Provide the (x, y) coordinate of the cell's center where the given text is located.  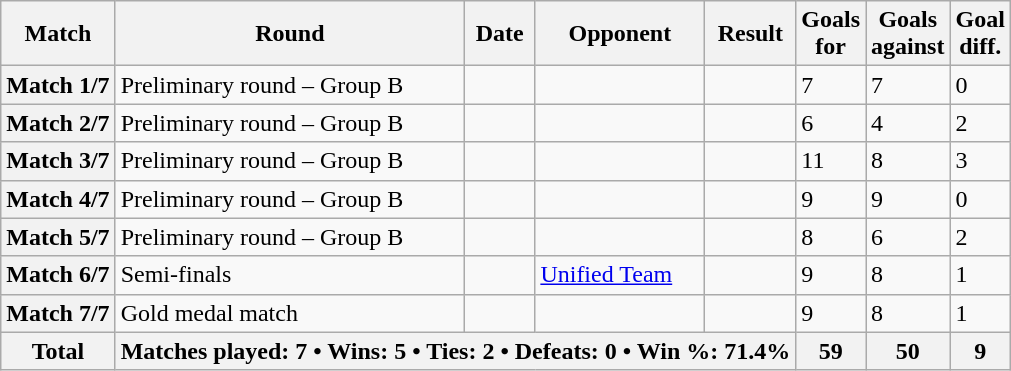
Round (290, 34)
Date (500, 34)
50 (908, 351)
3 (980, 161)
Semi-finals (290, 275)
Goalsfor (831, 34)
Match 2/7 (58, 123)
Gold medal match (290, 313)
Goaldiff. (980, 34)
Match 3/7 (58, 161)
4 (908, 123)
Result (750, 34)
Opponent (620, 34)
Matches played: 7 • Wins: 5 • Ties: 2 • Defeats: 0 • Win %: 71.4% (456, 351)
Match 4/7 (58, 199)
11 (831, 161)
Match 1/7 (58, 85)
Match (58, 34)
59 (831, 351)
Match 5/7 (58, 237)
Total (58, 351)
Match 7/7 (58, 313)
Unified Team (620, 275)
Goalsagainst (908, 34)
Match 6/7 (58, 275)
